Identify which cell holds the provided text, then report its (x, y) central coordinate. 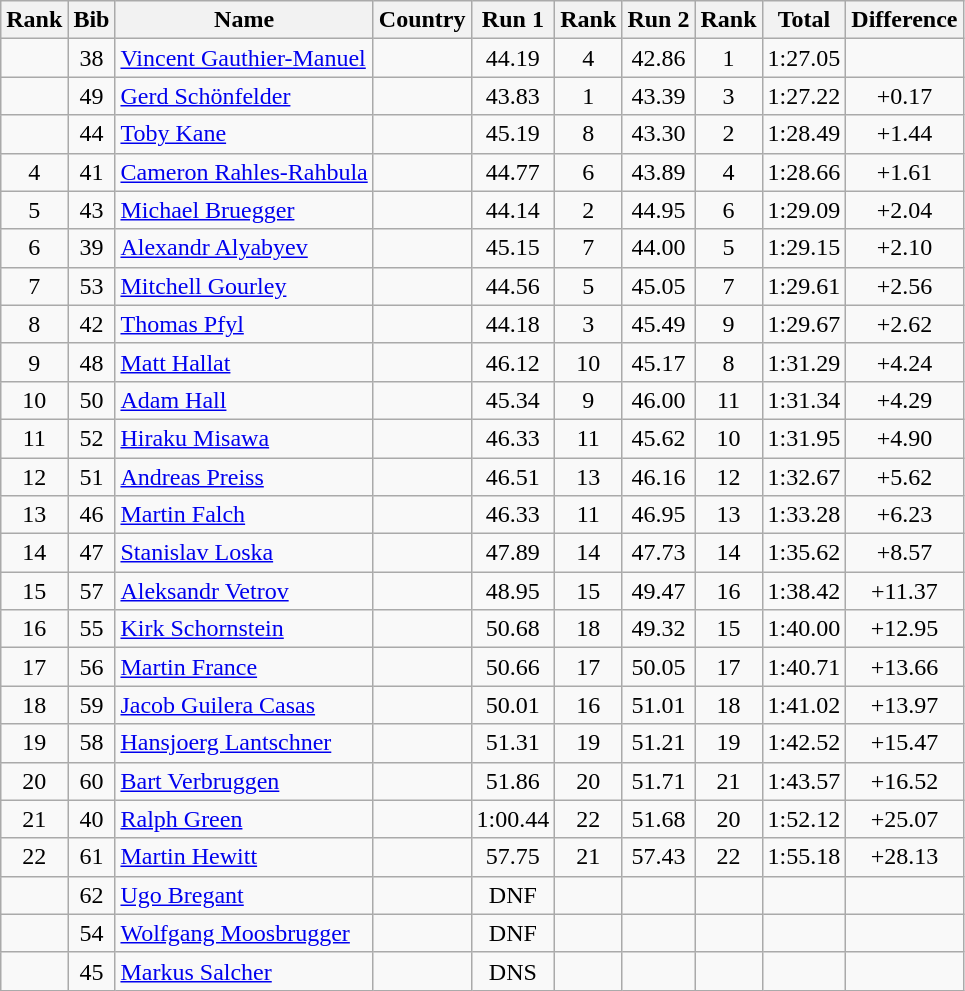
Kirk Schornstein (244, 629)
46.16 (658, 477)
Country (422, 20)
1:29.15 (804, 248)
46.51 (513, 477)
1:33.28 (804, 515)
58 (92, 743)
45.05 (658, 286)
Martin Hewitt (244, 857)
59 (92, 705)
1:28.49 (804, 134)
51.31 (513, 743)
1:43.57 (804, 781)
51.86 (513, 781)
44.95 (658, 210)
45.49 (658, 324)
Matt Hallat (244, 362)
Toby Kane (244, 134)
Bart Verbruggen (244, 781)
52 (92, 438)
51.71 (658, 781)
50.01 (513, 705)
+1.61 (904, 172)
1:38.42 (804, 591)
Vincent Gauthier-Manuel (244, 58)
42.86 (658, 58)
1:40.71 (804, 667)
43.39 (658, 96)
Gerd Schönfelder (244, 96)
50 (92, 400)
51.21 (658, 743)
1:27.05 (804, 58)
+15.47 (904, 743)
45 (92, 971)
1:27.22 (804, 96)
1:29.09 (804, 210)
+28.13 (904, 857)
51.68 (658, 819)
Markus Salcher (244, 971)
43.89 (658, 172)
+2.04 (904, 210)
+2.56 (904, 286)
1:32.67 (804, 477)
1:31.95 (804, 438)
49 (92, 96)
51.01 (658, 705)
1:52.12 (804, 819)
1:31.34 (804, 400)
40 (92, 819)
Difference (904, 20)
Michael Bruegger (244, 210)
44 (92, 134)
60 (92, 781)
46.95 (658, 515)
+16.52 (904, 781)
Jacob Guilera Casas (244, 705)
Mitchell Gourley (244, 286)
50.05 (658, 667)
DNS (513, 971)
Name (244, 20)
1:00.44 (513, 819)
45.62 (658, 438)
44.77 (513, 172)
1:29.61 (804, 286)
Hiraku Misawa (244, 438)
47 (92, 553)
46 (92, 515)
46.00 (658, 400)
Ralph Green (244, 819)
61 (92, 857)
45.34 (513, 400)
1:40.00 (804, 629)
+5.62 (904, 477)
+4.29 (904, 400)
48 (92, 362)
+6.23 (904, 515)
+0.17 (904, 96)
1:41.02 (804, 705)
43 (92, 210)
+1.44 (904, 134)
47.73 (658, 553)
+11.37 (904, 591)
62 (92, 895)
Thomas Pfyl (244, 324)
Bib (92, 20)
Andreas Preiss (244, 477)
44.56 (513, 286)
50.68 (513, 629)
44.14 (513, 210)
54 (92, 933)
57.43 (658, 857)
Adam Hall (244, 400)
Hansjoerg Lantschner (244, 743)
51 (92, 477)
Run 2 (658, 20)
43.30 (658, 134)
Martin Falch (244, 515)
1:35.62 (804, 553)
44.00 (658, 248)
1:31.29 (804, 362)
+4.24 (904, 362)
44.19 (513, 58)
45.19 (513, 134)
41 (92, 172)
+2.62 (904, 324)
Martin France (244, 667)
Ugo Bregant (244, 895)
57 (92, 591)
50.66 (513, 667)
1:29.67 (804, 324)
46.12 (513, 362)
39 (92, 248)
Total (804, 20)
43.83 (513, 96)
1:55.18 (804, 857)
+2.10 (904, 248)
53 (92, 286)
49.47 (658, 591)
Alexandr Alyabyev (244, 248)
38 (92, 58)
+13.66 (904, 667)
57.75 (513, 857)
Aleksandr Vetrov (244, 591)
42 (92, 324)
1:42.52 (804, 743)
47.89 (513, 553)
49.32 (658, 629)
44.18 (513, 324)
45.17 (658, 362)
48.95 (513, 591)
+4.90 (904, 438)
45.15 (513, 248)
Cameron Rahles-Rahbula (244, 172)
Stanislav Loska (244, 553)
+12.95 (904, 629)
+25.07 (904, 819)
Wolfgang Moosbrugger (244, 933)
+8.57 (904, 553)
55 (92, 629)
+13.97 (904, 705)
56 (92, 667)
Run 1 (513, 20)
1:28.66 (804, 172)
